Determine the (x, y) coordinate at the center of the cell enclosing the given text.  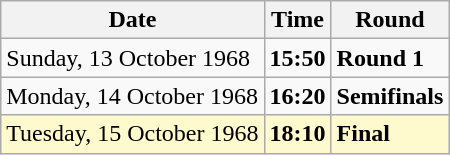
Round (390, 20)
Final (390, 134)
18:10 (298, 134)
Date (132, 20)
Sunday, 13 October 1968 (132, 58)
Semifinals (390, 96)
15:50 (298, 58)
Monday, 14 October 1968 (132, 96)
Time (298, 20)
Tuesday, 15 October 1968 (132, 134)
Round 1 (390, 58)
16:20 (298, 96)
